Detect which cell encompasses the target text, then output its (x, y) center coordinate. 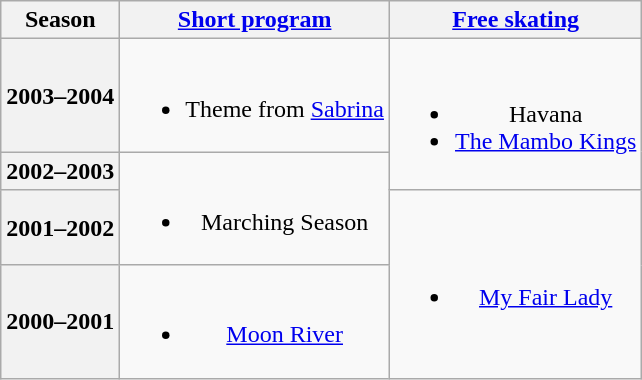
2001–2002 (60, 228)
Havana The Mambo Kings (515, 114)
2003–2004 (60, 96)
My Fair Lady (515, 284)
Theme from Sabrina (255, 96)
Season (60, 20)
Short program (255, 20)
2000–2001 (60, 322)
2002–2003 (60, 171)
Moon River (255, 322)
Free skating (515, 20)
Marching Season (255, 208)
